Pinpoint the cell where the given text exists, returning its [x, y] midpoint coordinate. 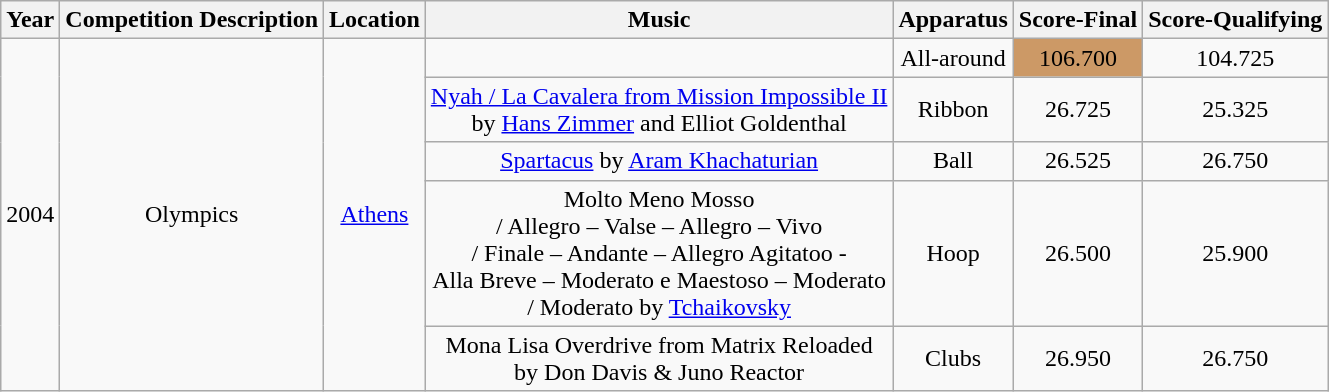
25.900 [1236, 253]
Year [30, 20]
Mona Lisa Overdrive from Matrix Reloaded by Don Davis & Juno Reactor [659, 358]
106.700 [1078, 58]
Location [375, 20]
2004 [30, 215]
Ribbon [953, 110]
Ball [953, 161]
Score-Final [1078, 20]
Spartacus by Aram Khachaturian [659, 161]
Music [659, 20]
26.725 [1078, 110]
Athens [375, 215]
Apparatus [953, 20]
Hoop [953, 253]
Olympics [192, 215]
Score-Qualifying [1236, 20]
26.500 [1078, 253]
Competition Description [192, 20]
Nyah / La Cavalera from Mission Impossible II by Hans Zimmer and Elliot Goldenthal [659, 110]
25.325 [1236, 110]
26.950 [1078, 358]
26.525 [1078, 161]
All-around [953, 58]
104.725 [1236, 58]
Clubs [953, 358]
